Capture the cell that displays the provided text and extract its (X, Y) central coordinate. 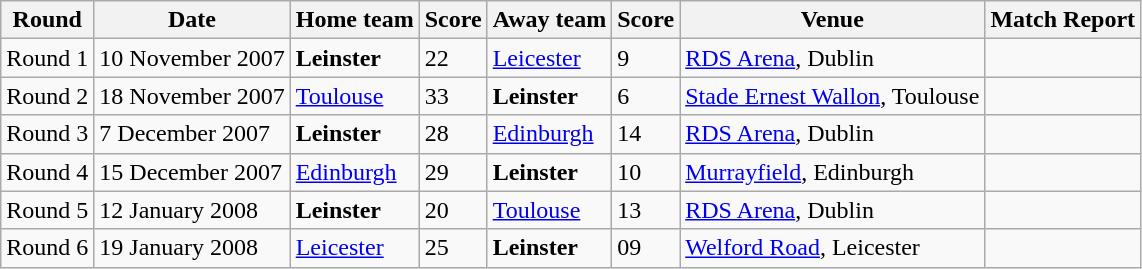
15 December 2007 (192, 172)
Date (192, 20)
19 January 2008 (192, 248)
09 (646, 248)
14 (646, 134)
Away team (550, 20)
18 November 2007 (192, 96)
Round 6 (48, 248)
Welford Road, Leicester (832, 248)
Venue (832, 20)
Round 4 (48, 172)
28 (453, 134)
20 (453, 210)
Round 2 (48, 96)
33 (453, 96)
25 (453, 248)
6 (646, 96)
Round 5 (48, 210)
29 (453, 172)
Murrayfield, Edinburgh (832, 172)
Home team (354, 20)
22 (453, 58)
Round (48, 20)
13 (646, 210)
Match Report (1063, 20)
Stade Ernest Wallon, Toulouse (832, 96)
10 (646, 172)
Round 3 (48, 134)
9 (646, 58)
Round 1 (48, 58)
10 November 2007 (192, 58)
7 December 2007 (192, 134)
12 January 2008 (192, 210)
